Identify which cell holds the provided text, then report its (X, Y) central coordinate. 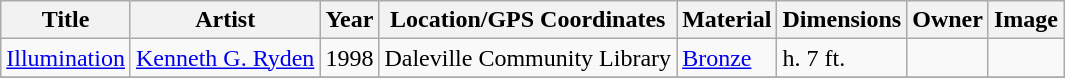
Image (1026, 20)
Title (66, 20)
Owner (948, 20)
Material (727, 20)
1998 (350, 58)
Year (350, 20)
h. 7 ft. (842, 58)
Location/GPS Coordinates (528, 20)
Kenneth G. Ryden (224, 58)
Daleville Community Library (528, 58)
Illumination (66, 58)
Artist (224, 20)
Bronze (727, 58)
Dimensions (842, 20)
